Identify which cell holds the provided text, then report its (x, y) central coordinate. 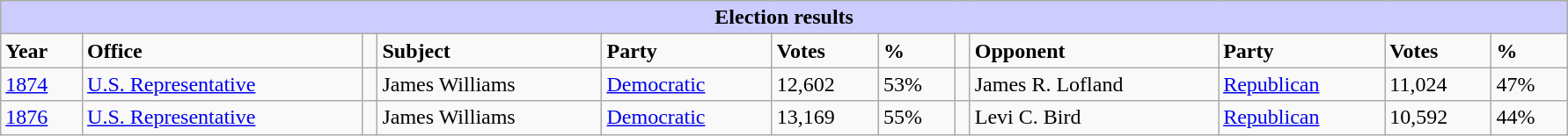
1874 (42, 84)
Election results (785, 18)
Office (223, 51)
53% (917, 84)
12,602 (825, 84)
55% (917, 118)
10,592 (1438, 118)
Levi C. Bird (1094, 118)
James R. Lofland (1094, 84)
44% (1529, 118)
11,024 (1438, 84)
47% (1529, 84)
Year (42, 51)
1876 (42, 118)
13,169 (825, 118)
Opponent (1094, 51)
Subject (489, 51)
